Output the (X, Y) coordinate of the center of the cell containing the given text.  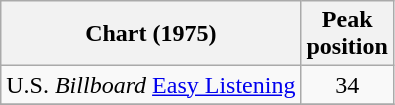
Peakposition (347, 34)
34 (347, 85)
Chart (1975) (151, 34)
U.S. Billboard Easy Listening (151, 85)
